For the text-containing cell, return its midpoint in [X, Y] coordinate format. 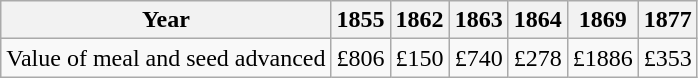
Year [166, 20]
1855 [360, 20]
Value of meal and seed advanced [166, 58]
£1886 [602, 58]
£278 [538, 58]
£150 [420, 58]
£353 [668, 58]
1862 [420, 20]
1877 [668, 20]
1869 [602, 20]
£740 [478, 58]
1864 [538, 20]
£806 [360, 58]
1863 [478, 20]
